Search for the cell housing the specified text and yield its [x, y] center coordinate. 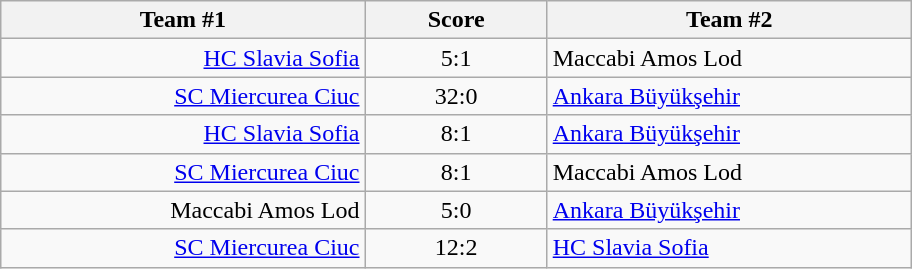
12:2 [456, 248]
Score [456, 20]
32:0 [456, 96]
Team #2 [729, 20]
5:1 [456, 58]
Team #1 [183, 20]
5:0 [456, 210]
